Identify which cell holds the provided text, then report its [x, y] central coordinate. 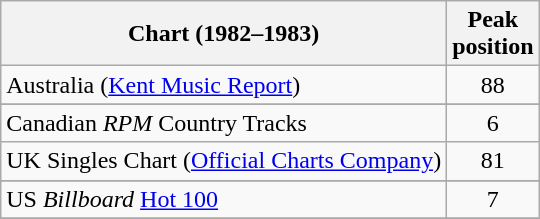
7 [493, 199]
US Billboard Hot 100 [224, 199]
Peakposition [493, 34]
Chart (1982–1983) [224, 34]
81 [493, 161]
Australia (Kent Music Report) [224, 85]
6 [493, 123]
Canadian RPM Country Tracks [224, 123]
UK Singles Chart (Official Charts Company) [224, 161]
88 [493, 85]
